Locate the cell with the specified text and output its (x, y) center coordinate. 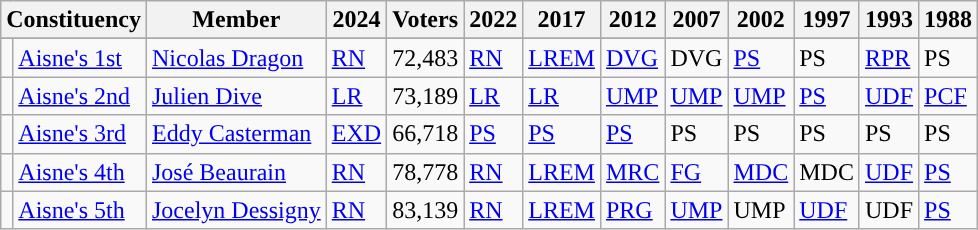
2012 (632, 20)
Nicolas Dragon (236, 58)
2024 (356, 20)
1993 (888, 20)
José Beaurain (236, 172)
Aisne's 3rd (80, 134)
83,139 (426, 210)
PRG (632, 210)
1997 (827, 20)
72,483 (426, 58)
Member (236, 20)
Eddy Casterman (236, 134)
Aisne's 4th (80, 172)
Aisne's 2nd (80, 96)
RPR (888, 58)
2007 (696, 20)
Constituency (74, 20)
Voters (426, 20)
2002 (761, 20)
Aisne's 1st (80, 58)
78,778 (426, 172)
1988 (948, 20)
Julien Dive (236, 96)
MRC (632, 172)
2022 (494, 20)
FG (696, 172)
2017 (562, 20)
73,189 (426, 96)
66,718 (426, 134)
EXD (356, 134)
PCF (948, 96)
Jocelyn Dessigny (236, 210)
Aisne's 5th (80, 210)
